Search for the cell housing the specified text and yield its [X, Y] center coordinate. 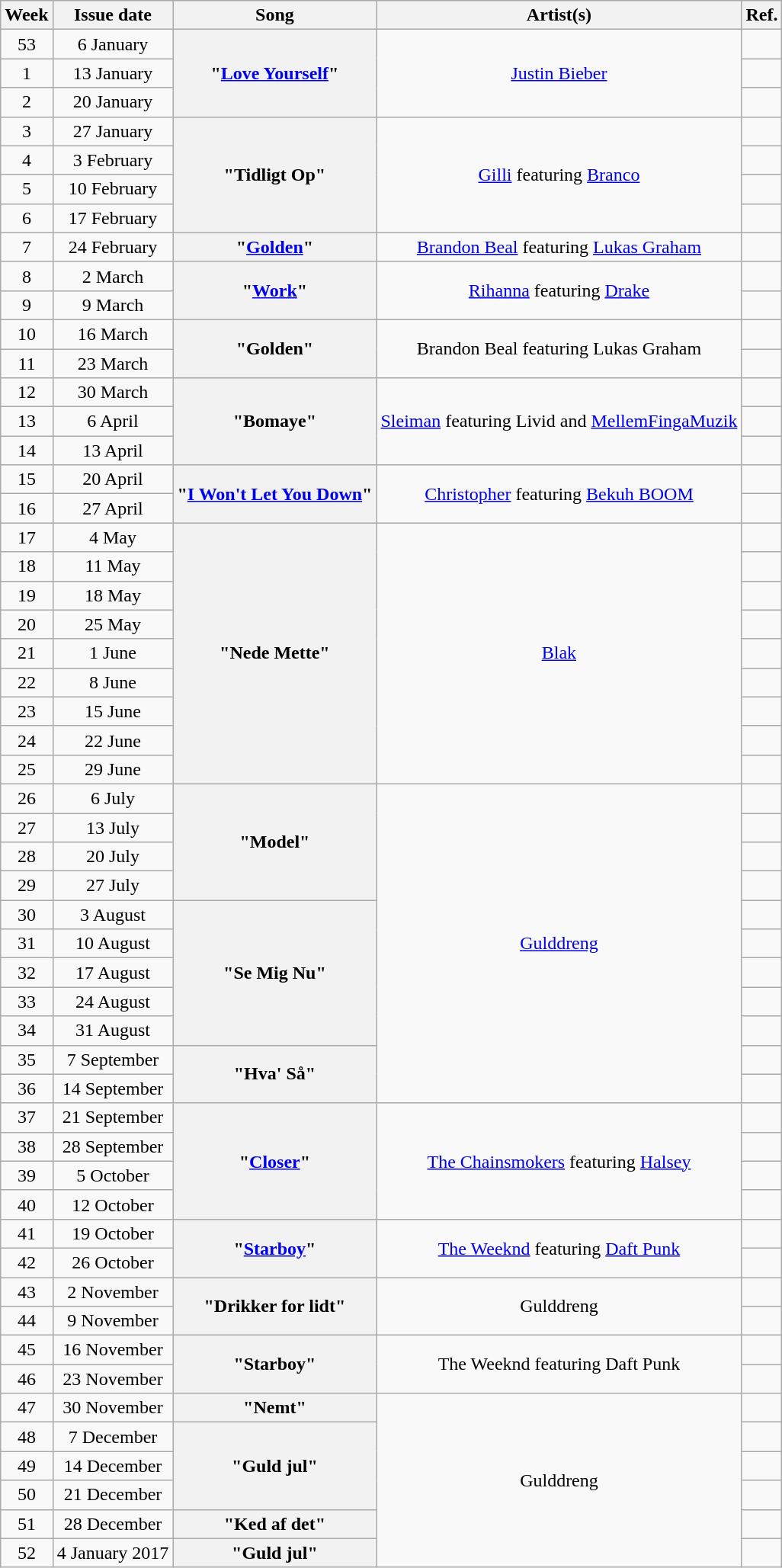
7 December [113, 1437]
36 [27, 1089]
30 [27, 915]
Gilli featuring Branco [559, 175]
"Ked af det" [274, 1524]
23 March [113, 364]
18 [27, 566]
28 December [113, 1524]
47 [27, 1408]
17 August [113, 973]
30 November [113, 1408]
6 [27, 218]
18 May [113, 595]
15 June [113, 711]
19 [27, 595]
3 August [113, 915]
33 [27, 1002]
24 February [113, 247]
Christopher featuring Bekuh BOOM [559, 494]
6 January [113, 44]
4 May [113, 537]
37 [27, 1117]
46 [27, 1379]
4 [27, 160]
39 [27, 1175]
10 February [113, 189]
Week [27, 15]
1 [27, 73]
40 [27, 1204]
2 March [113, 276]
5 October [113, 1175]
4 January 2017 [113, 1553]
24 [27, 740]
"Love Yourself" [274, 73]
"Bomaye" [274, 422]
43 [27, 1292]
Song [274, 15]
"Closer" [274, 1161]
15 [27, 479]
16 November [113, 1350]
23 [27, 711]
17 February [113, 218]
The Chainsmokers featuring Halsey [559, 1161]
6 April [113, 422]
Sleiman featuring Livid and MellemFingaMuzik [559, 422]
"Drikker for lidt" [274, 1307]
30 March [113, 393]
44 [27, 1321]
29 [27, 886]
6 July [113, 798]
2 [27, 102]
34 [27, 1031]
12 October [113, 1204]
20 April [113, 479]
21 September [113, 1117]
16 March [113, 334]
9 November [113, 1321]
16 [27, 508]
Artist(s) [559, 15]
"Tidligt Op" [274, 175]
28 [27, 857]
11 May [113, 566]
23 November [113, 1379]
52 [27, 1553]
49 [27, 1466]
Justin Bieber [559, 73]
28 September [113, 1146]
41 [27, 1233]
12 [27, 393]
"Work" [274, 290]
5 [27, 189]
20 January [113, 102]
"Hva' Så" [274, 1074]
7 [27, 247]
25 May [113, 624]
19 October [113, 1233]
21 December [113, 1495]
Ref. [762, 15]
8 June [113, 682]
3 [27, 131]
20 July [113, 857]
9 [27, 305]
"Se Mig Nu" [274, 973]
22 June [113, 740]
11 [27, 364]
14 [27, 451]
9 March [113, 305]
13 [27, 422]
51 [27, 1524]
"Nemt" [274, 1408]
48 [27, 1437]
Blak [559, 654]
45 [27, 1350]
35 [27, 1060]
17 [27, 537]
10 August [113, 944]
Issue date [113, 15]
42 [27, 1262]
24 August [113, 1002]
25 [27, 769]
27 [27, 827]
7 September [113, 1060]
22 [27, 682]
13 January [113, 73]
27 January [113, 131]
38 [27, 1146]
14 September [113, 1089]
10 [27, 334]
27 April [113, 508]
1 June [113, 653]
50 [27, 1495]
"Model" [274, 842]
8 [27, 276]
31 August [113, 1031]
Rihanna featuring Drake [559, 290]
32 [27, 973]
26 [27, 798]
13 July [113, 827]
21 [27, 653]
53 [27, 44]
26 October [113, 1262]
31 [27, 944]
13 April [113, 451]
"I Won't Let You Down" [274, 494]
20 [27, 624]
3 February [113, 160]
29 June [113, 769]
14 December [113, 1466]
"Nede Mette" [274, 654]
27 July [113, 886]
2 November [113, 1292]
